Locate the cell with the specified text and output its (x, y) center coordinate. 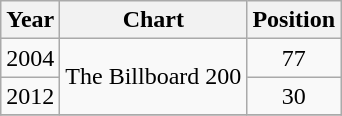
2012 (30, 96)
77 (294, 58)
Position (294, 20)
2004 (30, 58)
30 (294, 96)
Year (30, 20)
Chart (154, 20)
The Billboard 200 (154, 77)
